For the text-containing cell, return its midpoint in [x, y] coordinate format. 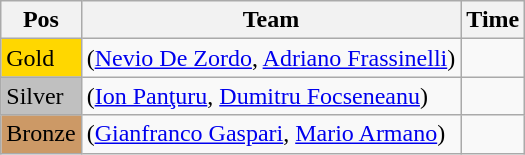
Gold [41, 58]
(Nevio De Zordo, Adriano Frassinelli) [271, 58]
Silver [41, 96]
Time [493, 20]
(Ion Panţuru, Dumitru Focseneanu) [271, 96]
Team [271, 20]
Bronze [41, 134]
Pos [41, 20]
(Gianfranco Gaspari, Mario Armano) [271, 134]
